Return the [x, y] coordinate for the center point of the cell that contains the specified text.  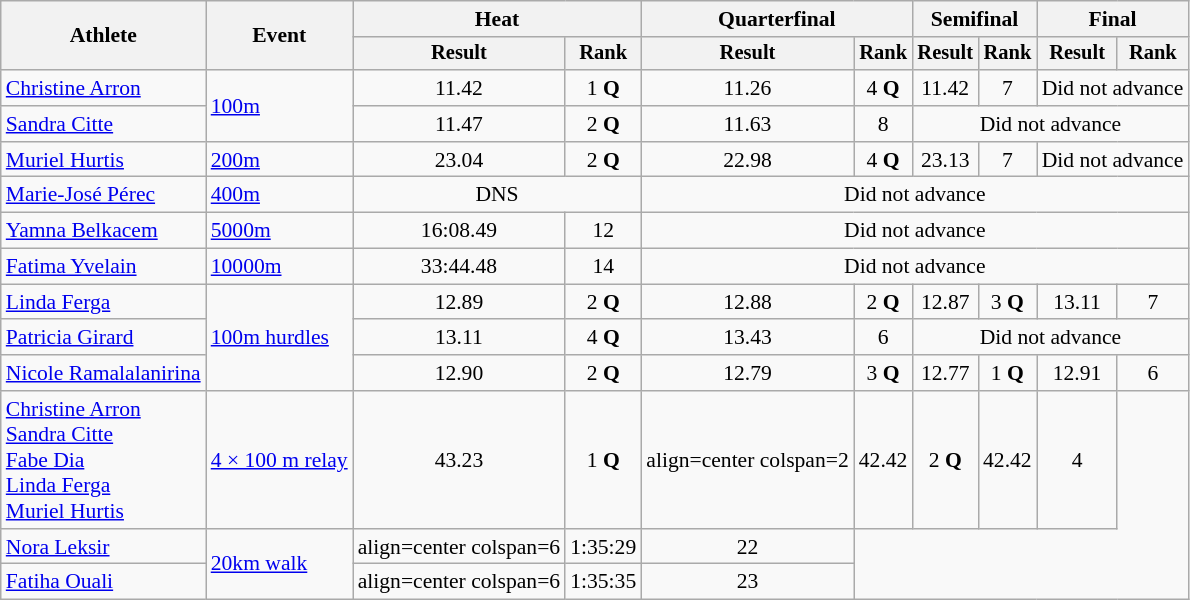
DNS [498, 195]
Quarterfinal [776, 19]
200m [280, 160]
100m hurdles [280, 338]
Fatiha Ouali [104, 582]
12.91 [1078, 373]
12.88 [747, 302]
Semifinal [974, 19]
Linda Ferga [104, 302]
12.77 [945, 373]
Marie-José Pérec [104, 195]
Christine Arron [104, 88]
4 [1078, 460]
5000m [280, 231]
12.89 [459, 302]
Heat [498, 19]
Patricia Girard [104, 338]
22.98 [747, 160]
23 [747, 582]
Yamna Belkacem [104, 231]
22 [747, 547]
Muriel Hurtis [104, 160]
33:44.48 [459, 267]
11.47 [459, 124]
11.26 [747, 88]
1:35:35 [603, 582]
Nicole Ramalalanirina [104, 373]
Christine Arron Sandra Citte Fabe Dia Linda Ferga Muriel Hurtis [104, 460]
23.13 [945, 160]
Sandra Citte [104, 124]
Nora Leksir [104, 547]
Athlete [104, 36]
12.79 [747, 373]
1:35:29 [603, 547]
12 [603, 231]
13.43 [747, 338]
11.63 [747, 124]
Event [280, 36]
23.04 [459, 160]
Fatima Yvelain [104, 267]
14 [603, 267]
4 × 100 m relay [280, 460]
8 [884, 124]
Final [1113, 19]
align=center colspan=2 [747, 460]
16:08.49 [459, 231]
400m [280, 195]
20km walk [280, 564]
12.90 [459, 373]
43.23 [459, 460]
100m [280, 106]
10000m [280, 267]
12.87 [945, 302]
